Determine the (x, y) coordinate at the center of the cell enclosing the given text.  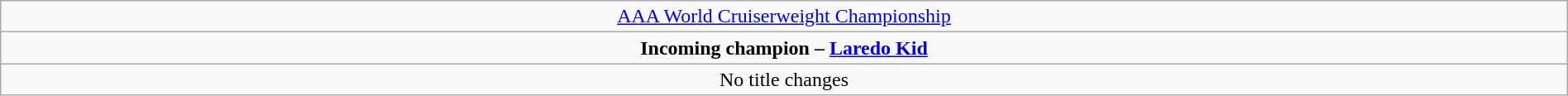
No title changes (784, 79)
Incoming champion – Laredo Kid (784, 48)
AAA World Cruiserweight Championship (784, 17)
